Determine the (x, y) coordinate at the center of the cell enclosing the given text.  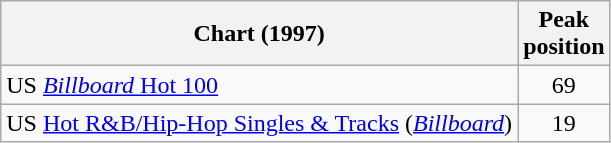
US Billboard Hot 100 (260, 85)
Chart (1997) (260, 34)
US Hot R&B/Hip-Hop Singles & Tracks (Billboard) (260, 123)
19 (564, 123)
Peakposition (564, 34)
69 (564, 85)
